Return the [X, Y] coordinate for the center point of the cell that contains the specified text.  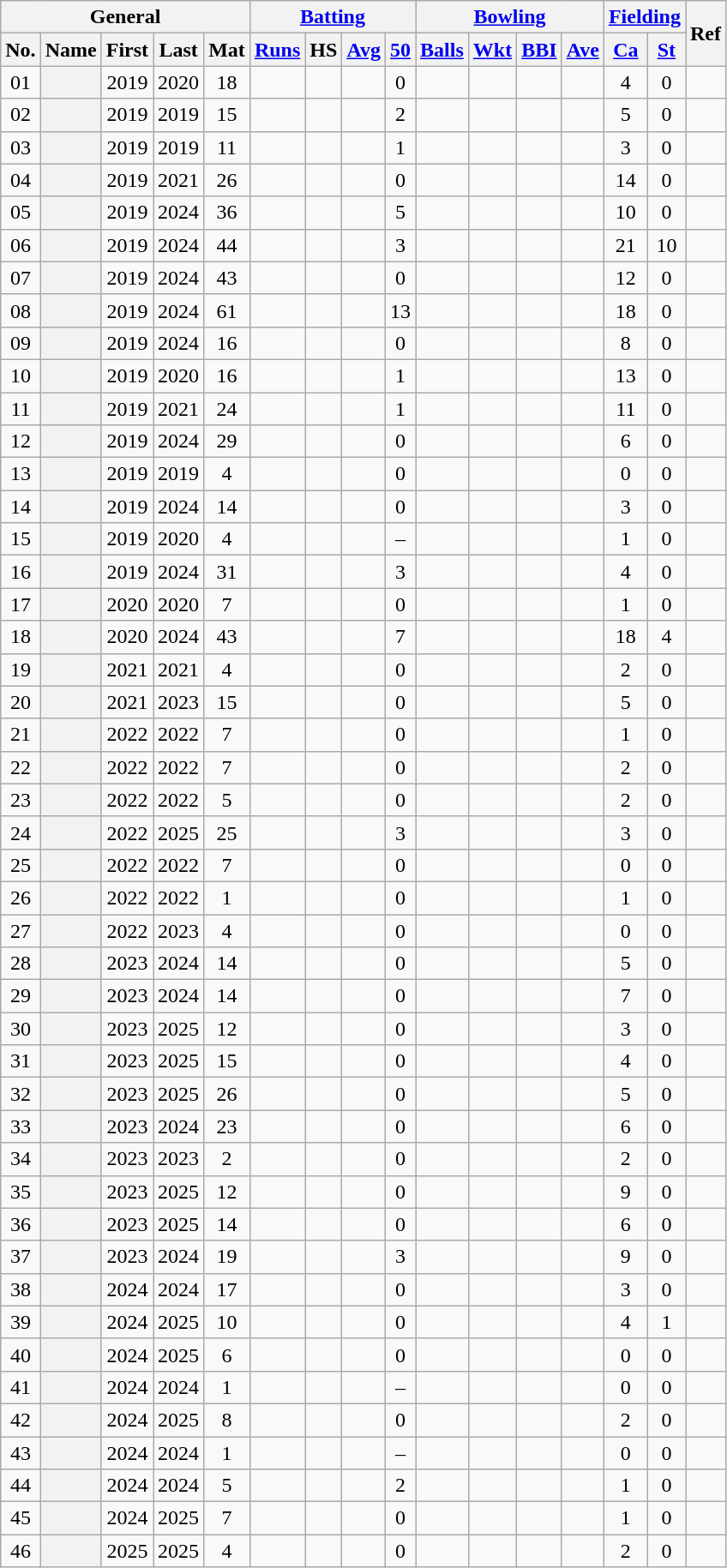
61 [227, 310]
08 [21, 310]
28 [21, 964]
41 [21, 1387]
Ave [583, 50]
50 [400, 50]
33 [21, 1126]
HS [324, 50]
20 [21, 702]
30 [21, 1029]
St [666, 50]
07 [21, 278]
Fielding [645, 17]
02 [21, 115]
42 [21, 1420]
22 [21, 767]
Bowling [510, 17]
Avg [363, 50]
46 [21, 1551]
Last [178, 50]
09 [21, 343]
34 [21, 1159]
03 [21, 147]
37 [21, 1257]
38 [21, 1289]
35 [21, 1192]
45 [21, 1518]
General [125, 17]
04 [21, 180]
05 [21, 213]
First [127, 50]
06 [21, 245]
Mat [227, 50]
No. [21, 50]
39 [21, 1322]
Runs [277, 50]
40 [21, 1355]
Name [70, 50]
Batting [333, 17]
27 [21, 930]
BBI [539, 50]
Ca [626, 50]
Ref [706, 33]
Wkt [492, 50]
32 [21, 1094]
01 [21, 82]
Balls [442, 50]
